Find where the given text appears and provide that cell's center as [X, Y] coordinate. 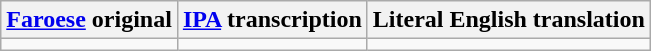
IPA transcription [272, 20]
Faroese original [90, 20]
Literal English translation [508, 20]
